Pinpoint the cell where the given text exists, returning its [x, y] midpoint coordinate. 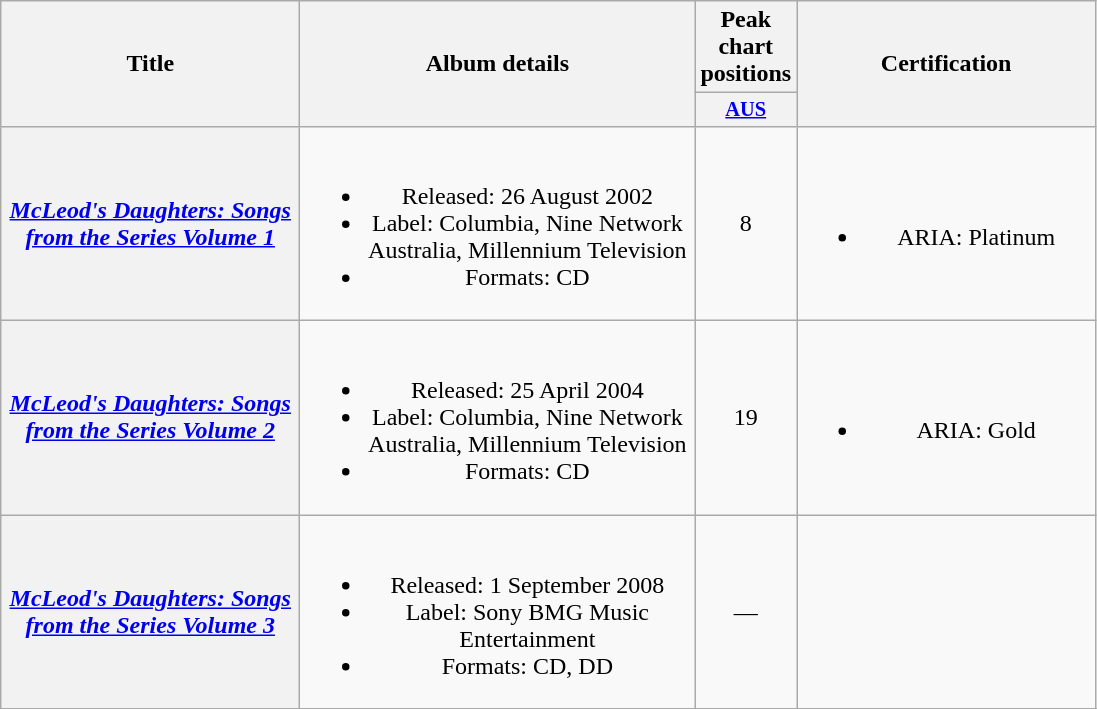
— [746, 612]
Peak chart positions [746, 47]
ARIA: Gold [946, 418]
Released: 1 September 2008Label: Sony BMG Music EntertainmentFormats: CD, DD [498, 612]
AUS [746, 110]
Album details [498, 64]
McLeod's Daughters: Songs from the Series Volume 3 [150, 612]
ARIA: Platinum [946, 223]
19 [746, 418]
8 [746, 223]
McLeod's Daughters: Songs from the Series Volume 1 [150, 223]
Released: 25 April 2004Label: Columbia, Nine Network Australia, Millennium TelevisionFormats: CD [498, 418]
Title [150, 64]
Certification [946, 64]
Released: 26 August 2002Label: Columbia, Nine Network Australia, Millennium TelevisionFormats: CD [498, 223]
McLeod's Daughters: Songs from the Series Volume 2 [150, 418]
